Scan for the cell matching the given text and deliver its [X, Y] coordinate at center. 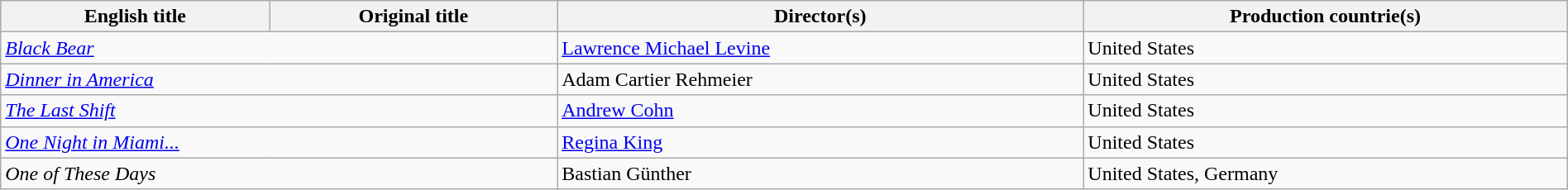
One of These Days [280, 173]
Bastian Günther [820, 173]
Dinner in America [280, 79]
Production countrie(s) [1325, 17]
Andrew Cohn [820, 111]
The Last Shift [280, 111]
Original title [414, 17]
Regina King [820, 142]
English title [136, 17]
Lawrence Michael Levine [820, 48]
United States, Germany [1325, 173]
One Night in Miami... [280, 142]
Black Bear [280, 48]
Adam Cartier Rehmeier [820, 79]
Director(s) [820, 17]
